Scan for the cell matching the given text and deliver its [X, Y] coordinate at center. 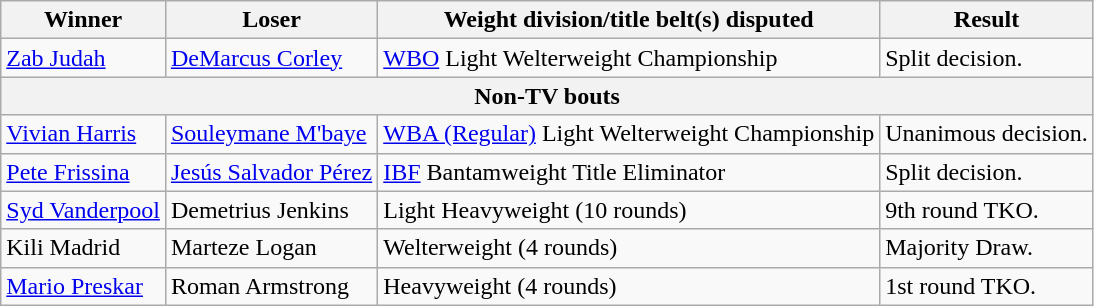
WBA (Regular) Light Welterweight Championship [629, 134]
Vivian Harris [84, 134]
Loser [271, 20]
Welterweight (4 rounds) [629, 248]
1st round TKO. [987, 286]
Mario Preskar [84, 286]
Syd Vanderpool [84, 210]
Kili Madrid [84, 248]
Zab Judah [84, 58]
DeMarcus Corley [271, 58]
Demetrius Jenkins [271, 210]
Light Heavyweight (10 rounds) [629, 210]
Jesús Salvador Pérez [271, 172]
Non-TV bouts [548, 96]
Winner [84, 20]
WBO Light Welterweight Championship [629, 58]
Heavyweight (4 rounds) [629, 286]
Majority Draw. [987, 248]
IBF Bantamweight Title Eliminator [629, 172]
Marteze Logan [271, 248]
Roman Armstrong [271, 286]
Pete Frissina [84, 172]
Weight division/title belt(s) disputed [629, 20]
Souleymane M'baye [271, 134]
Unanimous decision. [987, 134]
9th round TKO. [987, 210]
Result [987, 20]
